Scan for the cell matching the given text and deliver its (X, Y) coordinate at center. 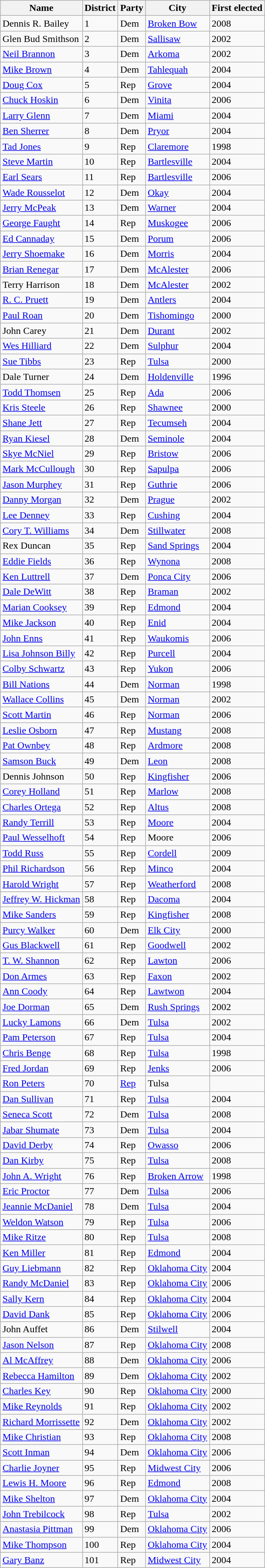
78 (100, 1207)
Phil Richardson (41, 868)
Lee Denney (41, 515)
Lisa Johnson Billy (41, 653)
Muskogee (177, 223)
22 (100, 346)
83 (100, 1283)
Mike Jackson (41, 623)
88 (100, 1360)
Jerry Shoemake (41, 254)
6 (100, 100)
Todd Thomsen (41, 392)
59 (100, 914)
33 (100, 515)
75 (100, 1160)
Lawton (177, 961)
43 (100, 669)
First elected (237, 8)
Ada (177, 392)
87 (100, 1345)
Dan Kirby (41, 1160)
Faxon (177, 976)
49 (100, 761)
63 (100, 976)
84 (100, 1299)
R. C. Pruett (41, 300)
David Dank (41, 1314)
Harold Wright (41, 884)
27 (100, 423)
Scott Inman (41, 1453)
Ben Sherrer (41, 131)
Al McAffrey (41, 1360)
70 (100, 1084)
Anastasia Pittman (41, 1529)
Sue Tibbs (41, 361)
Mark McCullough (41, 469)
Sapulpa (177, 469)
Guthrie (177, 484)
13 (100, 208)
Tecumseh (177, 423)
Wade Rousselot (41, 193)
Ken Miller (41, 1253)
Ed Cannaday (41, 239)
9 (100, 146)
Wes Hilliard (41, 346)
Seneca Scott (41, 1114)
Joe Dorman (41, 1007)
Corey Holland (41, 792)
Tahlequah (177, 69)
101 (100, 1560)
95 (100, 1468)
Arkoma (177, 54)
Chuck Hoskin (41, 100)
73 (100, 1130)
7 (100, 115)
Ann Coody (41, 992)
Braman (177, 592)
Randy McDaniel (41, 1283)
Charlie Joyner (41, 1468)
Cordell (177, 853)
Antlers (177, 300)
Rex Duncan (41, 546)
53 (100, 822)
76 (100, 1176)
Neil Brannon (41, 54)
Marlow (177, 792)
Jason Nelson (41, 1345)
Shawnee (177, 407)
21 (100, 331)
Mike Sanders (41, 914)
89 (100, 1375)
Danny Morgan (41, 500)
Broken Arrow (177, 1176)
Charles Key (41, 1391)
Sulphur (177, 346)
77 (100, 1191)
Okay (177, 193)
97 (100, 1499)
Lawtwon (177, 992)
18 (100, 285)
26 (100, 407)
Wynona (177, 561)
Pam Peterson (41, 1038)
Dan Sullivan (41, 1099)
93 (100, 1437)
Goodwell (177, 945)
62 (100, 961)
36 (100, 561)
Fred Jordan (41, 1068)
Owasso (177, 1145)
Enid (177, 623)
David Derby (41, 1145)
Jenks (177, 1068)
Dacoma (177, 899)
City (177, 8)
Samson Buck (41, 761)
Jeffrey W. Hickman (41, 899)
Skye McNiel (41, 454)
54 (100, 838)
65 (100, 1007)
52 (100, 807)
11 (100, 177)
Porum (177, 239)
Altus (177, 807)
92 (100, 1421)
Gus Blackwell (41, 945)
Durant (177, 331)
Jerry McPeak (41, 208)
50 (100, 776)
5 (100, 85)
Todd Russ (41, 853)
51 (100, 792)
John A. Wright (41, 1176)
42 (100, 653)
Jason Murphey (41, 484)
Cory T. Williams (41, 530)
Sallisaw (177, 39)
Mike Reynolds (41, 1406)
Vinita (177, 100)
99 (100, 1529)
Stillwater (177, 530)
Yukon (177, 669)
Dale Turner (41, 377)
8 (100, 131)
Rebecca Hamilton (41, 1375)
Brian Renegar (41, 269)
32 (100, 500)
17 (100, 269)
1996 (237, 377)
68 (100, 1053)
Mike Shelton (41, 1499)
Richard Morrissette (41, 1421)
Ponca City (177, 576)
Bill Nations (41, 684)
55 (100, 853)
Eddie Fields (41, 561)
47 (100, 730)
Paul Wesselhoft (41, 838)
Bristow (177, 454)
20 (100, 315)
38 (100, 592)
Marian Cooksey (41, 607)
Eric Proctor (41, 1191)
48 (100, 746)
Cushing (177, 515)
14 (100, 223)
Doug Cox (41, 85)
Shane Jett (41, 423)
15 (100, 239)
3 (100, 54)
Mike Thompson (41, 1545)
35 (100, 546)
Gary Banz (41, 1560)
Dale DeWitt (41, 592)
96 (100, 1483)
Name (41, 8)
Pat Ownbey (41, 746)
Tad Jones (41, 146)
Lewis H. Moore (41, 1483)
2009 (237, 853)
Guy Liebmann (41, 1268)
37 (100, 576)
46 (100, 715)
Ardmore (177, 746)
10 (100, 161)
4 (100, 69)
Sally Kern (41, 1299)
39 (100, 607)
Earl Sears (41, 177)
Holdenville (177, 377)
Dennis Johnson (41, 776)
Scott Martin (41, 715)
64 (100, 992)
Tishomingo (177, 315)
Mustang (177, 730)
Wallace Collins (41, 700)
Party (131, 8)
Morris (177, 254)
2 (100, 39)
Terry Harrison (41, 285)
Mike Brown (41, 69)
Rush Springs (177, 1007)
31 (100, 484)
Jabar Shumate (41, 1130)
Colby Schwartz (41, 669)
Claremore (177, 146)
District (100, 8)
Ron Peters (41, 1084)
90 (100, 1391)
Ken Luttrell (41, 576)
41 (100, 638)
John Carey (41, 331)
John Trebilcock (41, 1514)
Mike Christian (41, 1437)
Purcy Walker (41, 930)
61 (100, 945)
Grove (177, 85)
Larry Glenn (41, 115)
Warner (177, 208)
Jeannie McDaniel (41, 1207)
Steve Martin (41, 161)
Waukomis (177, 638)
81 (100, 1253)
Pryor (177, 131)
Miami (177, 115)
Don Armes (41, 976)
82 (100, 1268)
Minco (177, 868)
Leslie Osborn (41, 730)
John Auffet (41, 1329)
12 (100, 193)
60 (100, 930)
86 (100, 1329)
Dennis R. Bailey (41, 23)
40 (100, 623)
94 (100, 1453)
91 (100, 1406)
100 (100, 1545)
67 (100, 1038)
Prague (177, 500)
Seminole (177, 438)
66 (100, 1022)
John Enns (41, 638)
1 (100, 23)
Paul Roan (41, 315)
Sand Springs (177, 546)
80 (100, 1237)
Purcell (177, 653)
19 (100, 300)
T. W. Shannon (41, 961)
Elk City (177, 930)
Lucky Lamons (41, 1022)
98 (100, 1514)
Weatherford (177, 884)
Chris Benge (41, 1053)
85 (100, 1314)
Charles Ortega (41, 807)
79 (100, 1222)
58 (100, 899)
16 (100, 254)
Broken Bow (177, 23)
25 (100, 392)
72 (100, 1114)
71 (100, 1099)
28 (100, 438)
45 (100, 700)
Randy Terrill (41, 822)
56 (100, 868)
34 (100, 530)
44 (100, 684)
Weldon Watson (41, 1222)
Leon (177, 761)
74 (100, 1145)
69 (100, 1068)
Ryan Kiesel (41, 438)
24 (100, 377)
57 (100, 884)
Kris Steele (41, 407)
Stilwell (177, 1329)
George Faught (41, 223)
Glen Bud Smithson (41, 39)
29 (100, 454)
30 (100, 469)
Mike Ritze (41, 1237)
23 (100, 361)
